Detect which cell encompasses the target text, then output its [X, Y] center coordinate. 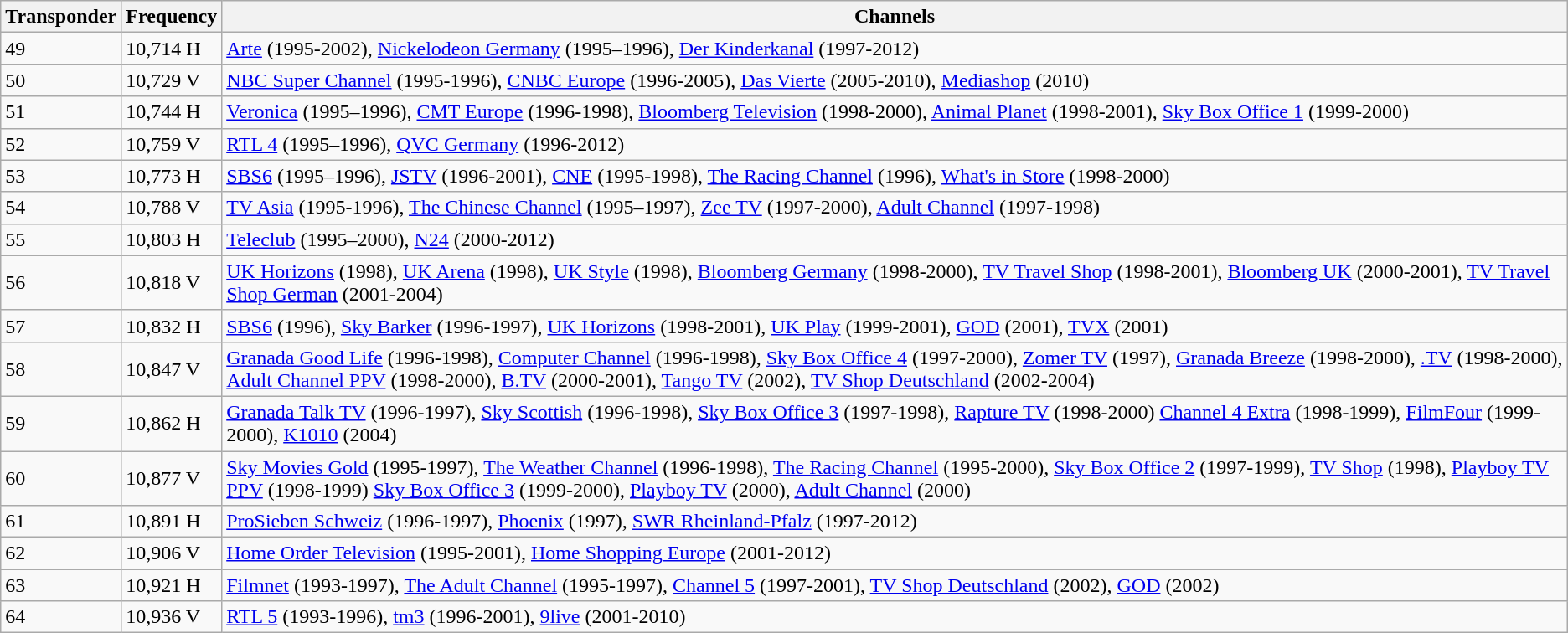
61 [61, 522]
55 [61, 239]
62 [61, 553]
56 [61, 283]
10,891 H [172, 522]
TV Asia (1995-1996), The Chinese Channel (1995–1997), Zee TV (1997-2000), Adult Channel (1997-1998) [895, 208]
10,773 H [172, 176]
Channels [895, 17]
49 [61, 49]
Frequency [172, 17]
Filmnet (1993-1997), The Adult Channel (1995-1997), Channel 5 (1997-2001), TV Shop Deutschland (2002), GOD (2002) [895, 585]
Home Order Television (1995-2001), Home Shopping Europe (2001-2012) [895, 553]
RTL 5 (1993-1996), tm3 (1996-2001), 9live (2001-2010) [895, 617]
64 [61, 617]
51 [61, 112]
10,877 V [172, 477]
10,744 H [172, 112]
10,936 V [172, 617]
10,729 V [172, 80]
Veronica (1995–1996), CMT Europe (1996-1998), Bloomberg Television (1998-2000), Animal Planet (1998-2001), Sky Box Office 1 (1999-2000) [895, 112]
10,818 V [172, 283]
NBC Super Channel (1995-1996), CNBC Europe (1996-2005), Das Vierte (2005-2010), Mediashop (2010) [895, 80]
57 [61, 326]
Teleclub (1995–2000), N24 (2000-2012) [895, 239]
58 [61, 368]
50 [61, 80]
10,803 H [172, 239]
63 [61, 585]
10,862 H [172, 424]
54 [61, 208]
SBS6 (1996), Sky Barker (1996-1997), UK Horizons (1998-2001), UK Play (1999-2001), GOD (2001), TVX (2001) [895, 326]
Arte (1995-2002), Nickelodeon Germany (1995–1996), Der Kinderkanal (1997-2012) [895, 49]
10,832 H [172, 326]
10,714 H [172, 49]
10,921 H [172, 585]
52 [61, 144]
Transponder [61, 17]
59 [61, 424]
10,759 V [172, 144]
10,788 V [172, 208]
53 [61, 176]
ProSieben Schweiz (1996-1997), Phoenix (1997), SWR Rheinland-Pfalz (1997-2012) [895, 522]
SBS6 (1995–1996), JSTV (1996-2001), CNE (1995-1998), The Racing Channel (1996), What's in Store (1998-2000) [895, 176]
10,847 V [172, 368]
RTL 4 (1995–1996), QVC Germany (1996-2012) [895, 144]
10,906 V [172, 553]
60 [61, 477]
